Detect which cell encompasses the target text, then output its [X, Y] center coordinate. 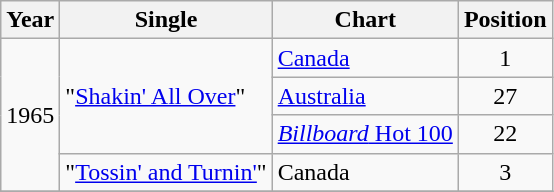
Single [166, 20]
Year [30, 20]
Chart [365, 20]
1 [505, 58]
Billboard Hot 100 [365, 134]
Position [505, 20]
Australia [365, 96]
"Shakin' All Over" [166, 96]
"Tossin' and Turnin'" [166, 172]
22 [505, 134]
27 [505, 96]
1965 [30, 115]
3 [505, 172]
